Determine the [X, Y] coordinate at the center of the cell enclosing the given text.  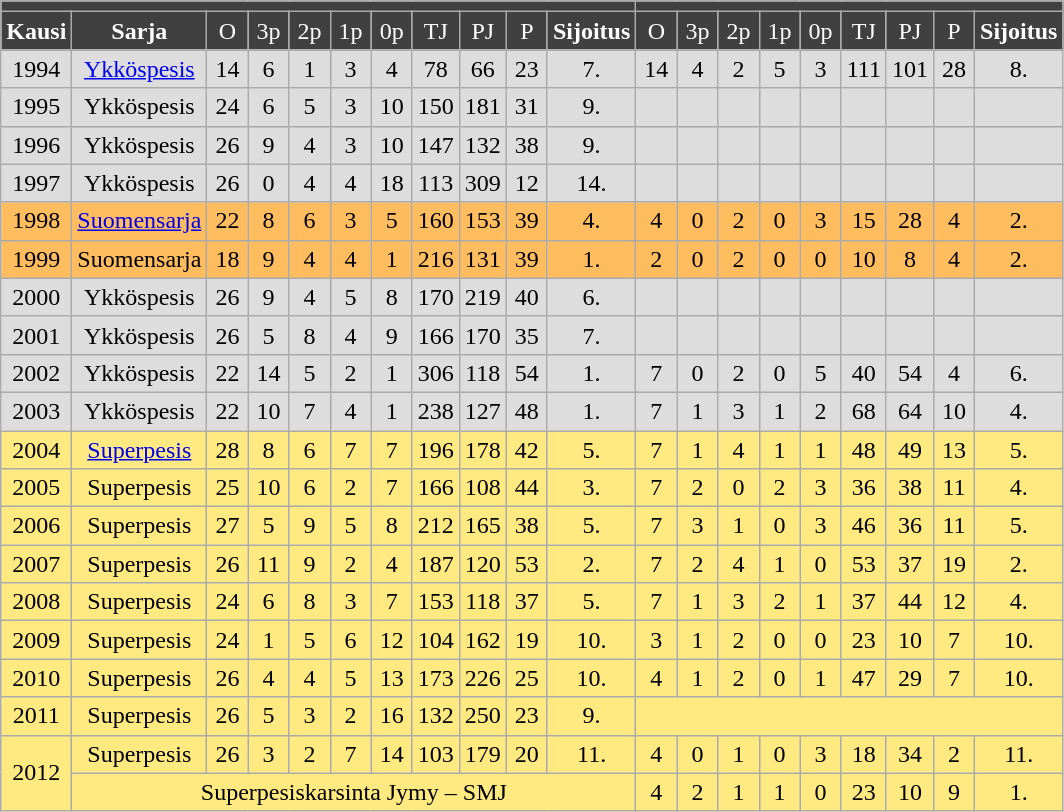
179 [482, 754]
2010 [36, 678]
250 [482, 716]
47 [864, 678]
150 [436, 107]
2004 [36, 449]
196 [436, 449]
162 [482, 640]
2003 [36, 411]
49 [910, 449]
1998 [36, 221]
103 [436, 754]
2002 [36, 373]
127 [482, 411]
Sarja [140, 31]
42 [526, 449]
226 [482, 678]
173 [436, 678]
2012 [36, 773]
178 [482, 449]
66 [482, 69]
2000 [36, 297]
131 [482, 259]
104 [436, 640]
181 [482, 107]
120 [482, 564]
16 [392, 716]
68 [864, 411]
46 [864, 526]
8. [1019, 69]
15 [864, 221]
2001 [36, 335]
147 [436, 145]
306 [436, 373]
31 [526, 107]
1999 [36, 259]
2007 [36, 564]
216 [436, 259]
Superpesiskarsinta Jymy – SMJ [354, 792]
187 [436, 564]
2006 [36, 526]
27 [228, 526]
3. [591, 488]
309 [482, 183]
1996 [36, 145]
238 [436, 411]
1995 [36, 107]
108 [482, 488]
64 [910, 411]
35 [526, 335]
34 [910, 754]
2009 [36, 640]
2008 [36, 602]
20 [526, 754]
165 [482, 526]
1994 [36, 69]
111 [864, 69]
1997 [36, 183]
2011 [36, 716]
160 [436, 221]
101 [910, 69]
113 [436, 183]
29 [910, 678]
14. [591, 183]
219 [482, 297]
2005 [36, 488]
Kausi [36, 31]
212 [436, 526]
78 [436, 69]
